Extract the [x, y] coordinate from the center of the cell holding the provided text.  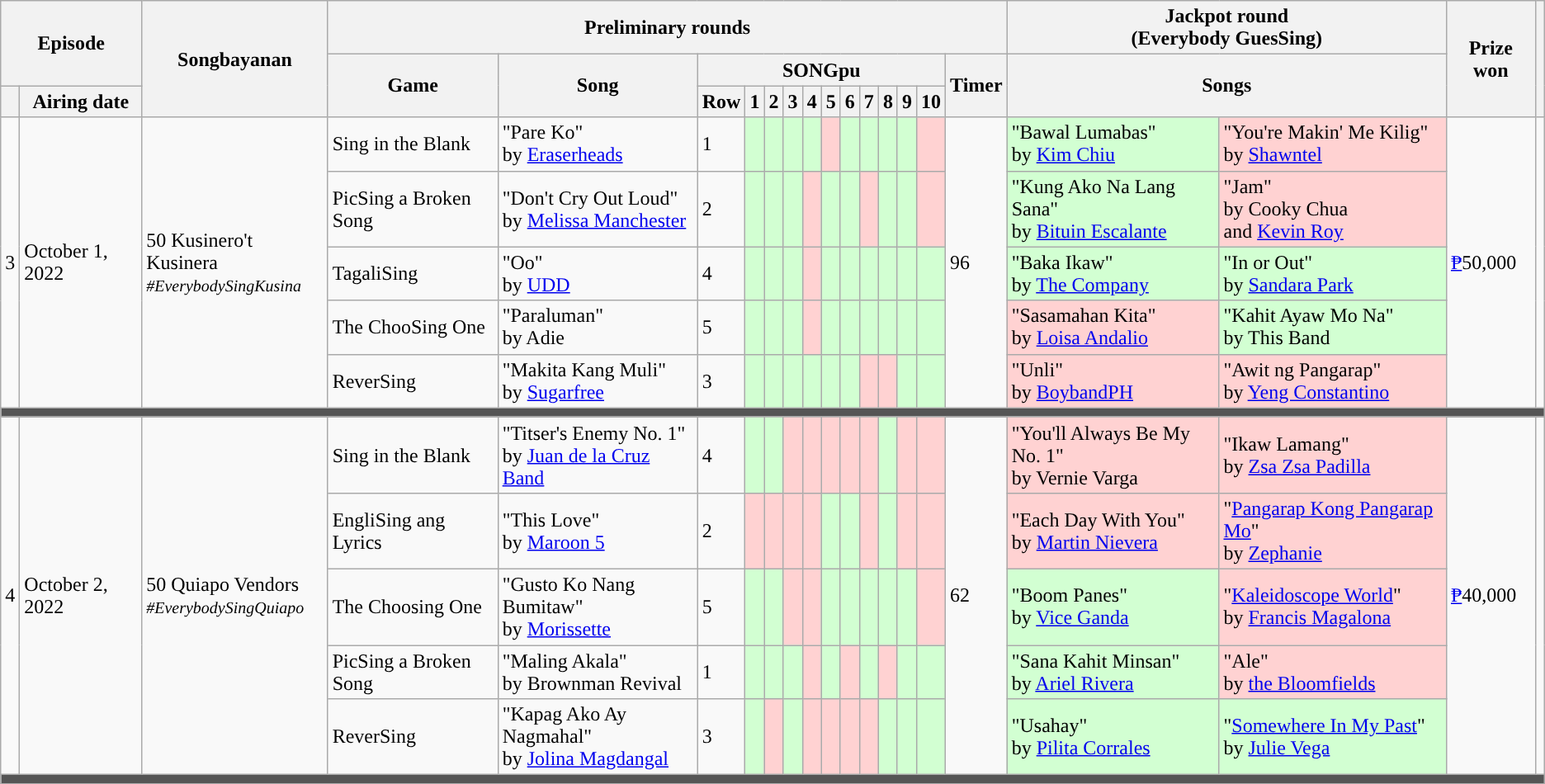
"Kahit Ayaw Mo Na"by This Band [1332, 327]
"Awit ng Pangarap"by Yeng Constantino [1332, 381]
"Pare Ko"by Eraserheads [598, 144]
"This Love"by Maroon 5 [598, 531]
"In or Out"by Sandara Park [1332, 274]
October 1, 2022 [81, 262]
"Boom Panes"by Vice Ganda [1113, 607]
"Unli"by BoybandPH [1113, 381]
"Jam"by Cooky Chua and Kevin Roy [1332, 209]
Songs [1226, 86]
Game [413, 86]
"Ale"by the Bloomfields [1332, 672]
"Kapag Ako Ay Nagmahal"by Jolina Magdangal [598, 737]
"Bawal Lumabas"by Kim Chiu [1113, 144]
"Kaleidoscope World"by Francis Magalona [1332, 607]
The Choosing One [413, 607]
Row [721, 102]
Songbayanan [234, 59]
8 [888, 102]
"Don't Cry Out Loud"by Melissa Manchester [598, 209]
"You're Makin' Me Kilig"by Shawntel [1332, 144]
"Sasamahan Kita"by Loisa Andalio [1113, 327]
7 [868, 102]
9 [906, 102]
"Kung Ako Na Lang Sana"by Bituin Escalante [1113, 209]
TagaliSing [413, 274]
₱40,000 [1491, 596]
"Somewhere In My Past"by Julie Vega [1332, 737]
EngliSing ang Lyrics [413, 531]
"Baka Ikaw"by The Company [1113, 274]
SONGpu [821, 70]
"Gusto Ko Nang Bumitaw"by Morissette [598, 607]
96 [977, 262]
50 Kusinero't Kusinera#EverybodySingKusina [234, 262]
Jackpot round(Everybody GuesSing) [1226, 28]
"Oo"by UDD [598, 274]
62 [977, 596]
"Titser's Enemy No. 1"by Juan de la Cruz Band [598, 455]
Episode [71, 43]
Prize won [1491, 59]
The ChooSing One [413, 327]
"Ikaw Lamang"by Zsa Zsa Padilla [1332, 455]
10 [931, 102]
Song [598, 86]
"Usahay"by Pilita Corrales [1113, 737]
"Each Day With You"by Martin Nievera [1113, 531]
"Makita Kang Muli"by Sugarfree [598, 381]
Preliminary rounds [667, 28]
50 Quiapo Vendors#EverybodySingQuiapo [234, 596]
"You'll Always Be My No. 1"by Vernie Varga [1113, 455]
Timer [977, 86]
"Maling Akala"by Brownman Revival [598, 672]
"Paraluman"by Adie [598, 327]
"Pangarap Kong Pangarap Mo"by Zephanie [1332, 531]
October 2, 2022 [81, 596]
"Sana Kahit Minsan"by Ariel Rivera [1113, 672]
Airing date [81, 102]
₱50,000 [1491, 262]
6 [850, 102]
